From the cell containing the given text, extract its center point as [x, y] coordinate. 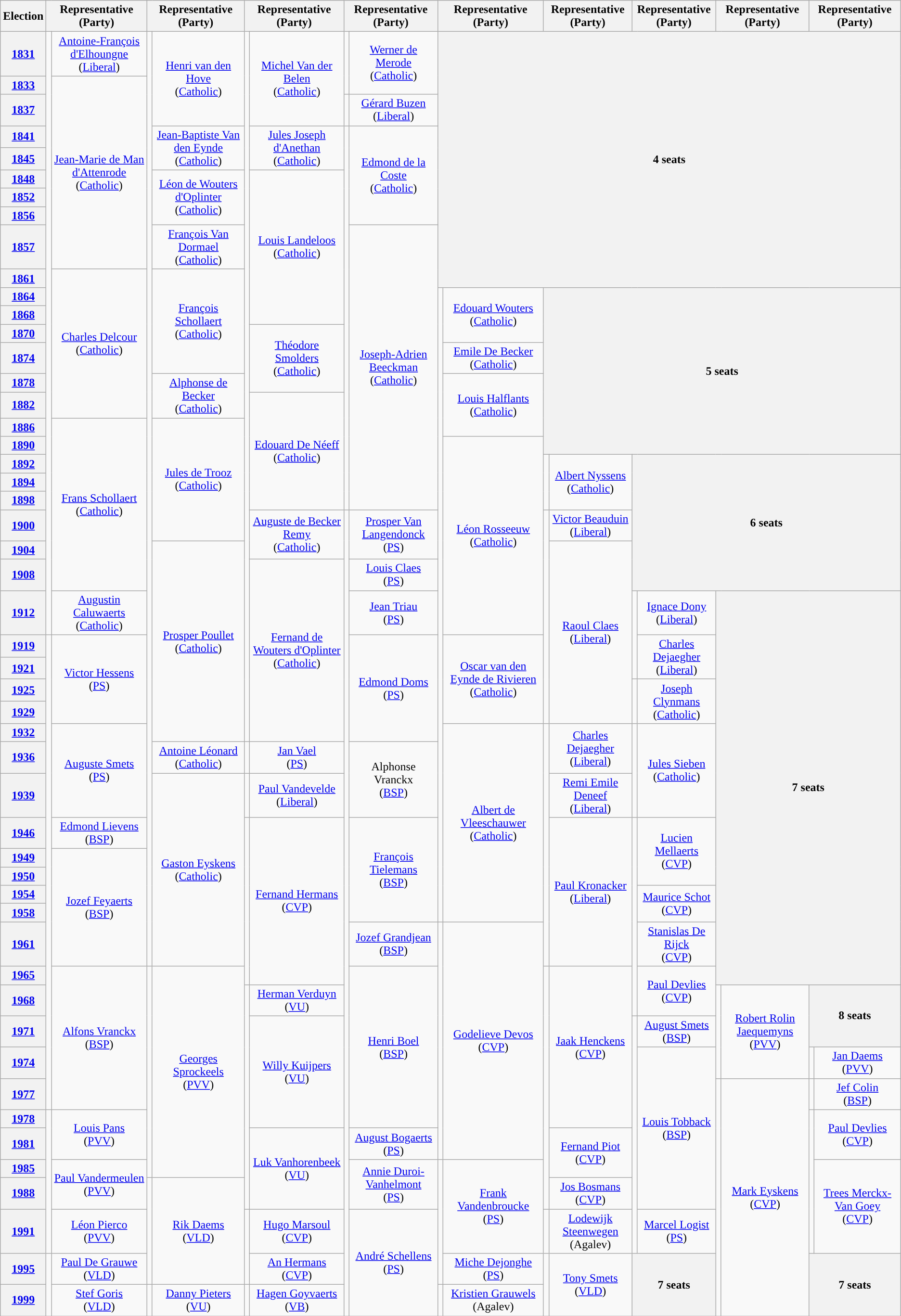
5 seats [722, 371]
Gaston Eyskens(Catholic) [198, 869]
1954 [23, 894]
Jozef Feyaerts(BSP) [99, 907]
Frank Vandenbroucke(PS) [494, 1206]
1974 [23, 1062]
Victor Hessens(PS) [99, 679]
Ignace Dony(Liberal) [677, 613]
1946 [23, 833]
Trees Merckx-Van Goey(CVP) [858, 1206]
1981 [23, 1143]
An Hermans(CVP) [297, 1269]
Louis Pans(PVV) [99, 1135]
1861 [23, 278]
Werner de Merode(Catholic) [394, 63]
1995 [23, 1269]
Charles Delcour(Catholic) [99, 344]
Jules Joseph d'Anethan(Catholic) [297, 148]
Edmond de la Coste(Catholic) [394, 175]
Jaak Henckens(CVP) [590, 1047]
Jozef Grandjean(BSP) [394, 944]
August Bogaerts(PS) [394, 1143]
1878 [23, 383]
Stef Goris(VLD) [99, 1300]
4 seats [669, 160]
1882 [23, 405]
Léon Rosseeuw(Catholic) [494, 536]
Fernand de Wouters d'Oplinter(Catholic) [297, 651]
Georges Sprockeels(PVV) [198, 1072]
Jules de Trooz(Catholic) [198, 479]
8 seats [855, 1016]
Albert Nyssens(Catholic) [590, 482]
Hugo Marsoul(CVP) [297, 1231]
Alphonse Vranckx(BSP) [394, 779]
Léon de Wouters d'Oplinter(Catholic) [198, 197]
Paul Vandevelde(Liberal) [297, 795]
1950 [23, 876]
Emile De Becker(Catholic) [494, 358]
Rik Daems(VLD) [198, 1231]
Louis Tobback(BSP) [677, 1128]
Mark Eyskens(CVP) [765, 1197]
1886 [23, 427]
Miche Dejonghe(PS) [494, 1269]
1921 [23, 668]
1985 [23, 1168]
Edouard Wouters(Catholic) [494, 315]
Louis Claes(PS) [394, 575]
1991 [23, 1231]
1912 [23, 613]
1841 [23, 137]
1856 [23, 216]
Paul Kronacker(Liberal) [590, 892]
1890 [23, 446]
François Schollaert(Catholic) [198, 321]
Léon Pierco(PVV) [99, 1231]
Prosper Van Langendonck(PS) [394, 534]
1939 [23, 795]
Auguste de Becker Remy(Catholic) [297, 534]
Godelieve Devos(CVP) [494, 1041]
Danny Pieters(VU) [198, 1300]
Augustin Caluwaerts(Catholic) [99, 613]
1904 [23, 550]
1925 [23, 690]
Jean-Marie de Man d'Attenrode(Catholic) [99, 172]
Joseph Clynmans(Catholic) [677, 701]
Victor Beauduin(Liberal) [590, 525]
Paul De Grauwe(VLD) [99, 1269]
Maurice Schot(CVP) [677, 904]
Jan Vael(PS) [297, 757]
1936 [23, 757]
Frans Schollaert(Catholic) [99, 504]
1929 [23, 712]
1949 [23, 858]
André Schellens(PS) [394, 1262]
Jos Bosmans(CVP) [590, 1193]
Stanislas De Rijck(CVP) [677, 944]
1971 [23, 1032]
1958 [23, 913]
Jules Sieben(Catholic) [677, 770]
1898 [23, 500]
1833 [23, 85]
Election [23, 16]
Remi Emile Deneef(Liberal) [590, 795]
Alphonse de Becker(Catholic) [198, 396]
1831 [23, 54]
Paul Vandermeulen(PVV) [99, 1184]
Tony Smets(VLD) [590, 1285]
Antoine-François d'Elhoungne(Liberal) [99, 54]
1874 [23, 358]
Lodewijk Steenwegen(Agalev) [590, 1231]
Henri Boel(BSP) [394, 1047]
Hagen Goyvaerts(VB) [297, 1300]
1900 [23, 525]
Luk Vanhorenbeek(VU) [297, 1168]
Gérard Buzen(Liberal) [394, 110]
Kristien Grauwels(Agalev) [494, 1300]
1864 [23, 296]
1961 [23, 944]
1837 [23, 110]
1999 [23, 1300]
Herman Verduyn(VU) [297, 1000]
1848 [23, 179]
1868 [23, 315]
Annie Duroi-Vanhelmont(PS) [394, 1184]
Michel Van der Belen(Catholic) [297, 79]
Fernand Hermans(CVP) [297, 901]
Louis Halflants(Catholic) [494, 405]
1857 [23, 247]
Antoine Léonard(Catholic) [198, 757]
François Tielemans(BSP) [394, 870]
1932 [23, 732]
Raoul Claes(Liberal) [590, 632]
Henri van den Hove(Catholic) [198, 79]
1965 [23, 975]
1908 [23, 575]
Auguste Smets(PS) [99, 770]
1892 [23, 464]
Marcel Logist(PS) [677, 1231]
Louis Landeloos(Catholic) [297, 247]
Edouard De Néeff(Catholic) [297, 451]
Oscar van den Eynde de Rivieren(Catholic) [494, 679]
Lucien Mellaerts(CVP) [677, 852]
1968 [23, 1000]
1845 [23, 159]
1988 [23, 1193]
1894 [23, 482]
Jean-Baptiste Van den Eynde(Catholic) [198, 148]
Willy Kuijpers(VU) [297, 1072]
1852 [23, 197]
Alfons Vranckx(BSP) [99, 1038]
Prosper Poullet(Catholic) [198, 641]
1919 [23, 646]
Edmond Doms(PS) [394, 688]
Jean Triau(PS) [394, 613]
Edmond Lievens(BSP) [99, 833]
August Smets(BSP) [677, 1032]
Joseph-Adrien Beeckman(Catholic) [394, 367]
6 seats [766, 523]
Théodore Smolders(Catholic) [297, 358]
1870 [23, 333]
Albert de Vleeschauwer(Catholic) [494, 822]
François Van Dormael(Catholic) [198, 247]
Jef Colin(BSP) [858, 1094]
Jan Daems(PVV) [858, 1062]
1978 [23, 1119]
Robert Rolin Jaequemyns(PVV) [765, 1032]
Fernand Piot(CVP) [590, 1153]
1977 [23, 1094]
